Capture the cell that displays the provided text and extract its (X, Y) central coordinate. 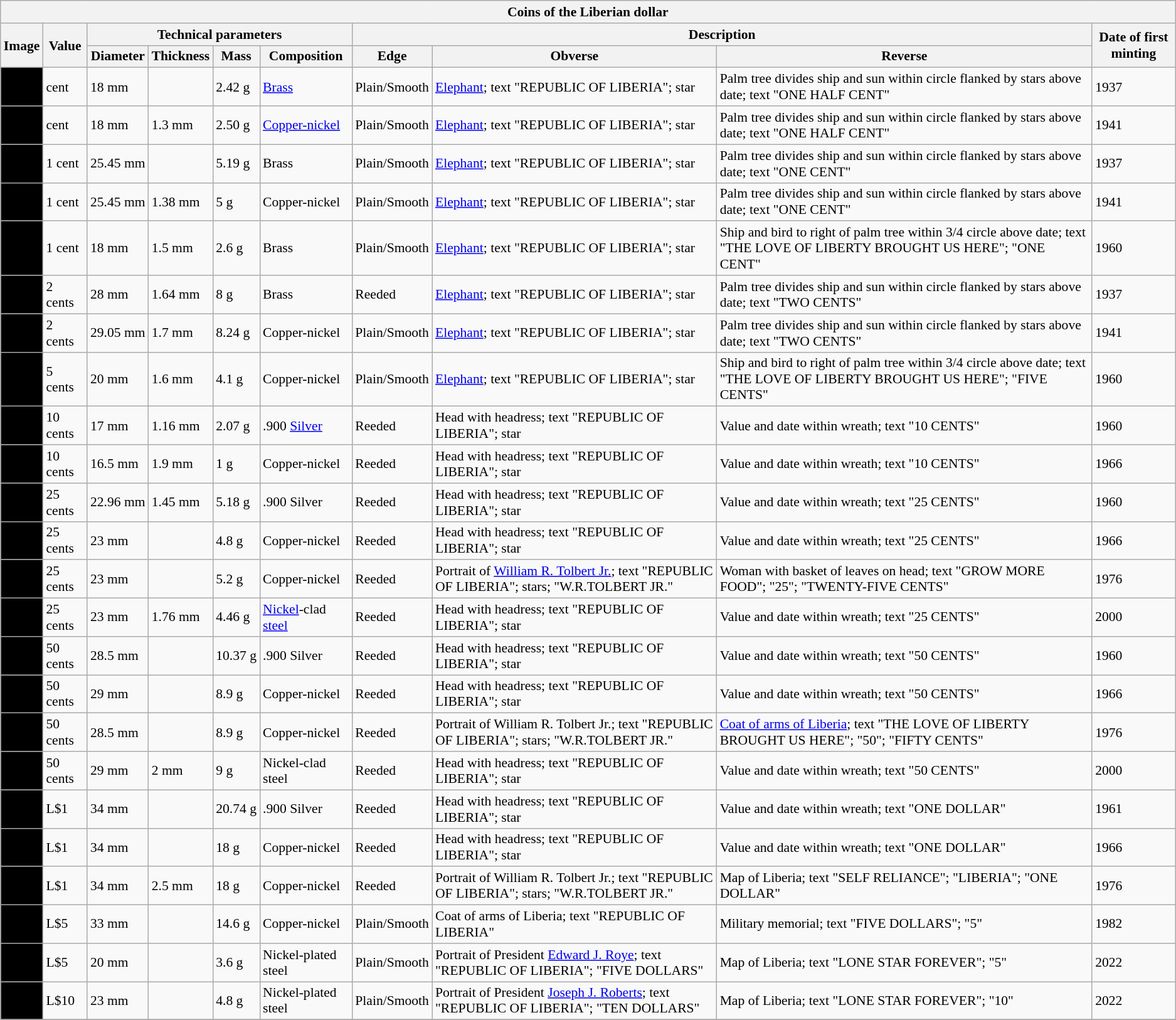
1.6 mm (181, 379)
1.16 mm (181, 425)
8 g (236, 295)
1.7 mm (181, 332)
20.74 g (236, 809)
1 g (236, 464)
5.19 g (236, 163)
Coat of arms of Liberia; text "REPUBLIC OF LIBERIA" (575, 925)
16.5 mm (118, 464)
2.5 mm (181, 886)
Diameter (118, 56)
4.46 g (236, 617)
Map of Liberia; text "LONE STAR FOREVER"; "5" (904, 962)
L$10 (65, 1001)
5 cents (65, 379)
8.24 g (236, 332)
1.64 mm (181, 295)
2.42 g (236, 87)
5.2 g (236, 580)
Image (22, 45)
29.05 mm (118, 332)
1.3 mm (181, 125)
Woman with basket of leaves on head; text "GROW MORE FOOD"; "25"; "TWENTY-FIVE CENTS" (904, 580)
Map of Liberia; text "SELF RELIANCE"; "LIBERIA"; "ONE DOLLAR" (904, 886)
4.1 g (236, 379)
Composition (306, 56)
1.38 mm (181, 202)
17 mm (118, 425)
Ship and bird to right of palm tree within 3/4 circle above date; text "THE LOVE OF LIBERTY BROUGHT US HERE"; "FIVE CENTS" (904, 379)
2.50 g (236, 125)
Date of first minting (1134, 45)
Technical parameters (220, 35)
33 mm (118, 925)
1.5 mm (181, 248)
10.37 g (236, 656)
Ship and bird to right of palm tree within 3/4 circle above date; text "THE LOVE OF LIBERTY BROUGHT US HERE"; "ONE CENT" (904, 248)
28 mm (118, 295)
Thickness (181, 56)
5.18 g (236, 502)
Mass (236, 56)
9 g (236, 770)
1.76 mm (181, 617)
5 g (236, 202)
Map of Liberia; text "LONE STAR FOREVER"; "10" (904, 1001)
22.96 mm (118, 502)
Portrait of President Edward J. Roye; text "REPUBLIC OF LIBERIA"; "FIVE DOLLARS" (575, 962)
Obverse (575, 56)
Description (722, 35)
1.9 mm (181, 464)
2.6 g (236, 248)
1961 (1134, 809)
Military memorial; text "FIVE DOLLARS"; "5" (904, 925)
1982 (1134, 925)
1.45 mm (181, 502)
Edge (392, 56)
Coins of the Liberian dollar (588, 12)
Portrait of President Joseph J. Roberts; text "REPUBLIC OF LIBERIA"; "TEN DOLLARS" (575, 1001)
Reverse (904, 56)
2 mm (181, 770)
2.07 g (236, 425)
Value (65, 45)
3.6 g (236, 962)
Coat of arms of Liberia; text "THE LOVE OF LIBERTY BROUGHT US HERE"; "50"; "FIFTY CENTS" (904, 733)
14.6 g (236, 925)
